Output the [x, y] coordinate of the center of the cell containing the given text.  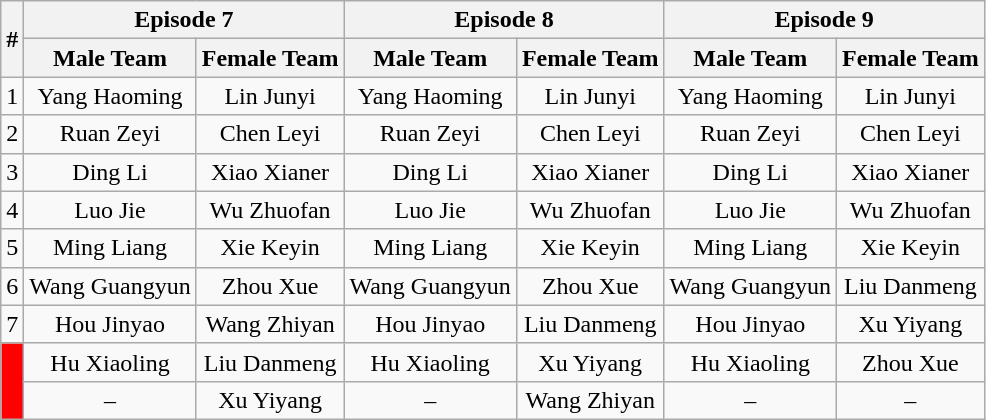
1 [12, 96]
Episode 7 [184, 20]
4 [12, 210]
2 [12, 134]
# [12, 39]
7 [12, 324]
3 [12, 172]
Episode 8 [504, 20]
6 [12, 286]
Episode 9 [824, 20]
5 [12, 248]
